Identify which cell holds the provided text, then report its (X, Y) central coordinate. 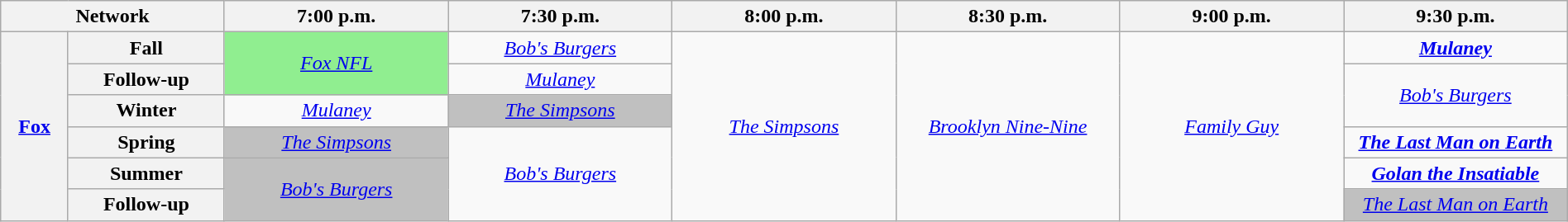
Summer (146, 173)
9:30 p.m. (1456, 17)
8:30 p.m. (1007, 17)
Spring (146, 142)
Fall (146, 48)
9:00 p.m. (1232, 17)
Fox NFL (336, 64)
Network (112, 17)
8:00 p.m. (784, 17)
Brooklyn Nine-Nine (1007, 126)
Winter (146, 111)
7:30 p.m. (561, 17)
Golan the Insatiable (1456, 173)
Fox (35, 126)
7:00 p.m. (336, 17)
Family Guy (1232, 126)
